Extract the (x, y) coordinate from the center of the cell holding the provided text.  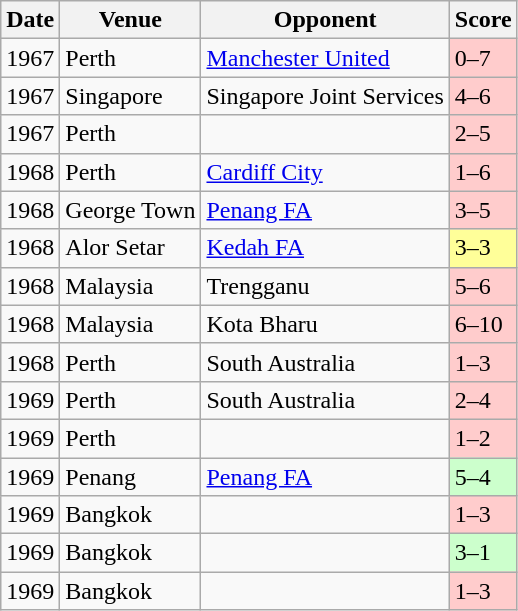
3–5 (483, 210)
5–6 (483, 286)
George Town (130, 210)
3–1 (483, 553)
Penang (130, 477)
Singapore (130, 96)
Trengganu (325, 286)
4–6 (483, 96)
Venue (130, 20)
Kedah FA (325, 248)
Date (30, 20)
1–6 (483, 172)
Score (483, 20)
Opponent (325, 20)
1–2 (483, 438)
Kota Bharu (325, 324)
Alor Setar (130, 248)
Manchester United (325, 58)
2–5 (483, 134)
6–10 (483, 324)
3–3 (483, 248)
Cardiff City (325, 172)
2–4 (483, 400)
0–7 (483, 58)
Singapore Joint Services (325, 96)
5–4 (483, 477)
